Capture the cell that displays the provided text and extract its (x, y) central coordinate. 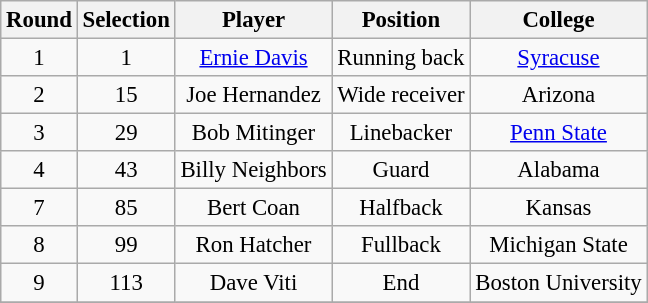
Michigan State (558, 245)
Alabama (558, 170)
Boston University (558, 283)
Running back (401, 58)
Dave Viti (254, 283)
Billy Neighbors (254, 170)
2 (39, 95)
End (401, 283)
85 (126, 208)
College (558, 20)
3 (39, 133)
Guard (401, 170)
15 (126, 95)
Selection (126, 20)
Round (39, 20)
Position (401, 20)
29 (126, 133)
Syracuse (558, 58)
99 (126, 245)
Wide receiver (401, 95)
Penn State (558, 133)
Ernie Davis (254, 58)
8 (39, 245)
Fullback (401, 245)
113 (126, 283)
Linebacker (401, 133)
9 (39, 283)
43 (126, 170)
Halfback (401, 208)
Bob Mitinger (254, 133)
4 (39, 170)
Player (254, 20)
Bert Coan (254, 208)
7 (39, 208)
Joe Hernandez (254, 95)
Ron Hatcher (254, 245)
Kansas (558, 208)
Arizona (558, 95)
